Provide the [x, y] coordinate of the cell's center where the given text is located.  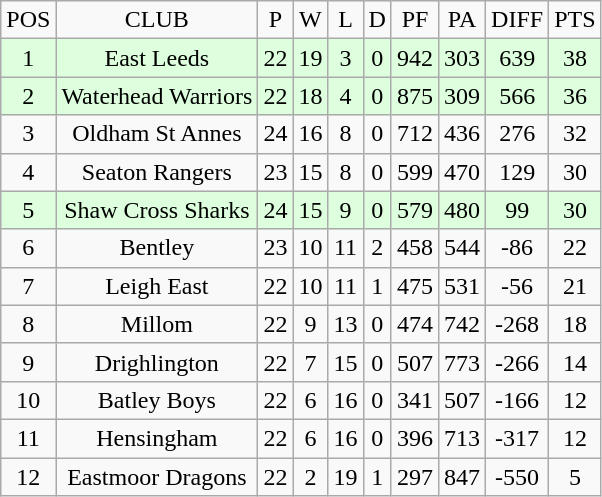
Shaw Cross Sharks [157, 210]
Drighlington [157, 362]
W [310, 20]
-166 [518, 400]
Seaton Rangers [157, 172]
566 [518, 96]
396 [414, 438]
712 [414, 134]
773 [462, 362]
303 [462, 58]
480 [462, 210]
Bentley [157, 248]
CLUB [157, 20]
Oldham St Annes [157, 134]
297 [414, 477]
Eastmoor Dragons [157, 477]
99 [518, 210]
Waterhead Warriors [157, 96]
531 [462, 286]
847 [462, 477]
599 [414, 172]
458 [414, 248]
276 [518, 134]
Hensingham [157, 438]
L [346, 20]
-317 [518, 438]
470 [462, 172]
-266 [518, 362]
P [276, 20]
East Leeds [157, 58]
942 [414, 58]
21 [575, 286]
-56 [518, 286]
PA [462, 20]
-550 [518, 477]
-86 [518, 248]
-268 [518, 324]
PF [414, 20]
14 [575, 362]
639 [518, 58]
Leigh East [157, 286]
544 [462, 248]
309 [462, 96]
D [377, 20]
436 [462, 134]
POS [28, 20]
32 [575, 134]
DIFF [518, 20]
713 [462, 438]
341 [414, 400]
474 [414, 324]
129 [518, 172]
36 [575, 96]
579 [414, 210]
13 [346, 324]
PTS [575, 20]
Batley Boys [157, 400]
475 [414, 286]
742 [462, 324]
875 [414, 96]
38 [575, 58]
Millom [157, 324]
